Output the [x, y] coordinate of the center of the cell containing the given text.  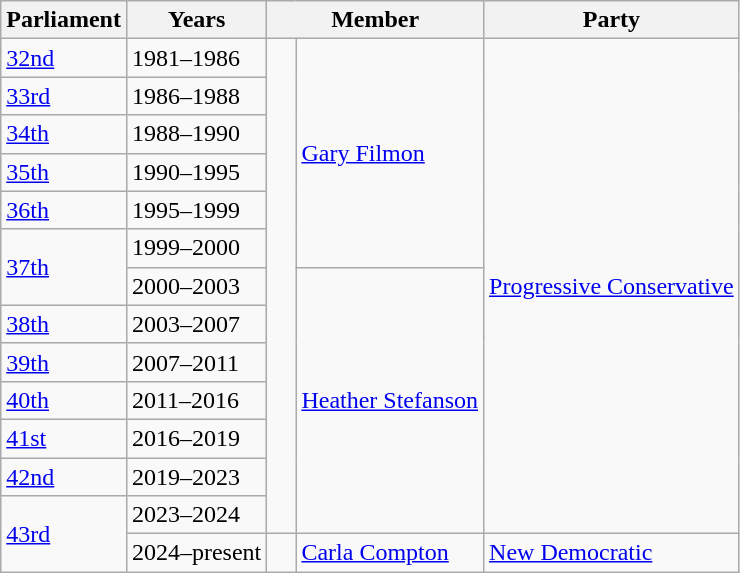
Carla Compton [390, 553]
Progressive Conservative [612, 286]
32nd [64, 58]
34th [64, 134]
36th [64, 210]
2003–2007 [196, 324]
43rd [64, 534]
Gary Filmon [390, 153]
2019–2023 [196, 477]
2011–2016 [196, 400]
37th [64, 267]
1999–2000 [196, 248]
1990–1995 [196, 172]
35th [64, 172]
33rd [64, 96]
1995–1999 [196, 210]
40th [64, 400]
2007–2011 [196, 362]
41st [64, 438]
2023–2024 [196, 515]
Member [376, 20]
Parliament [64, 20]
2000–2003 [196, 286]
2024–present [196, 553]
Years [196, 20]
38th [64, 324]
1988–1990 [196, 134]
42nd [64, 477]
39th [64, 362]
New Democratic [612, 553]
Heather Stefanson [390, 400]
2016–2019 [196, 438]
Party [612, 20]
1981–1986 [196, 58]
1986–1988 [196, 96]
